Return (x, y) of the center of cell containing provided text 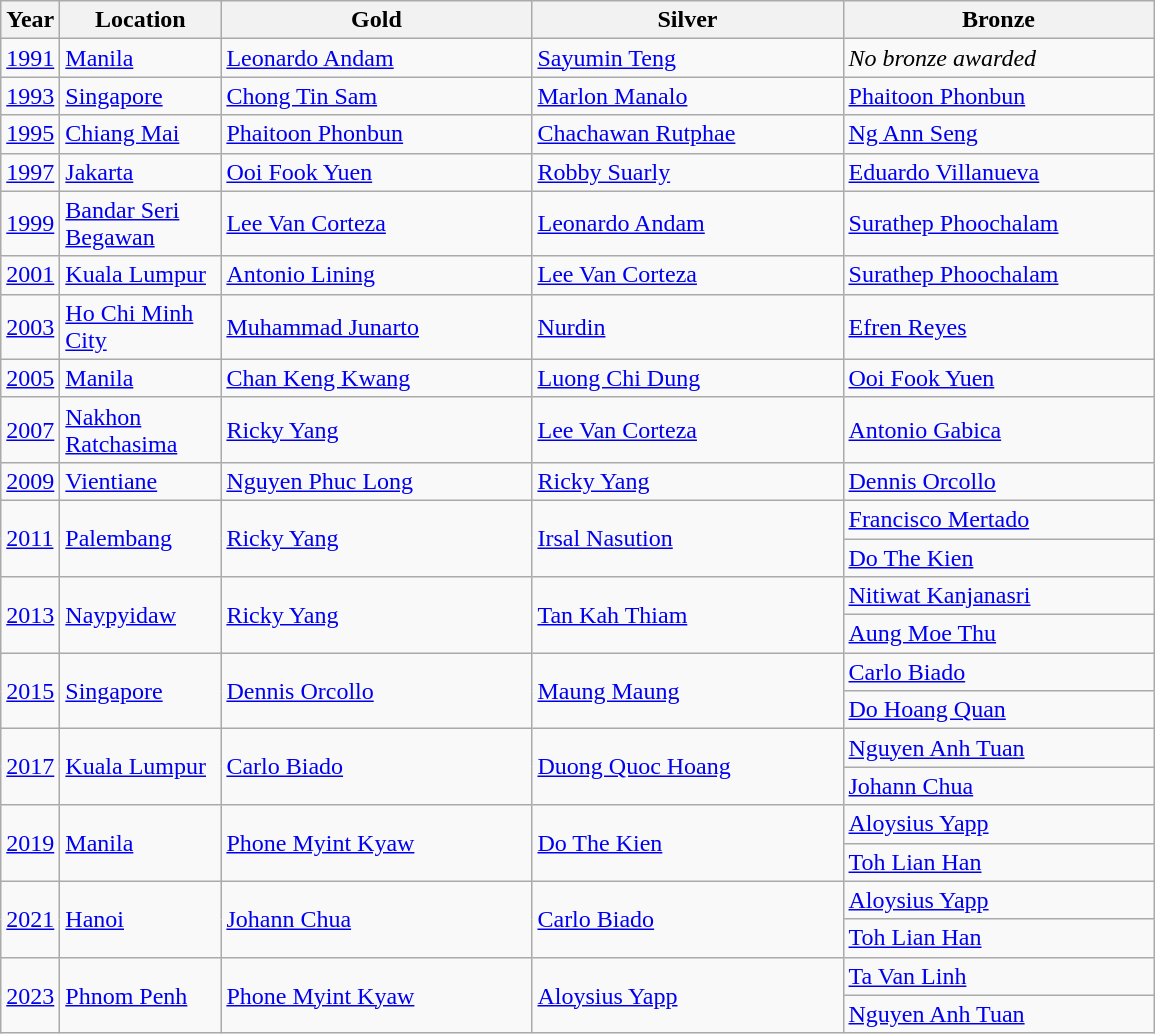
Chiang Mai (140, 134)
2021 (30, 919)
Do Hoang Quan (998, 710)
Sayumin Teng (688, 58)
Ng Ann Seng (998, 134)
1999 (30, 224)
Nguyen Phuc Long (376, 481)
Irsal Nasution (688, 538)
Nitiwat Kanjanasri (998, 596)
Bronze (998, 20)
2023 (30, 995)
Palembang (140, 538)
Vientiane (140, 481)
Maung Maung (688, 691)
Phnom Penh (140, 995)
Year (30, 20)
Nakhon Ratchasima (140, 430)
Naypyidaw (140, 615)
Gold (376, 20)
Bandar Seri Begawan (140, 224)
Silver (688, 20)
Eduardo Villanueva (998, 172)
1995 (30, 134)
Duong Quoc Hoang (688, 767)
Marlon Manalo (688, 96)
2015 (30, 691)
Chan Keng Kwang (376, 378)
Luong Chi Dung (688, 378)
Nurdin (688, 326)
2003 (30, 326)
1993 (30, 96)
Robby Suarly (688, 172)
Francisco Mertado (998, 519)
2019 (30, 843)
Antonio Gabica (998, 430)
Chachawan Rutphae (688, 134)
Tan Kah Thiam (688, 615)
Efren Reyes (998, 326)
No bronze awarded (998, 58)
Chong Tin Sam (376, 96)
Ta Van Linh (998, 976)
2017 (30, 767)
Antonio Lining (376, 275)
Aung Moe Thu (998, 634)
2009 (30, 481)
1991 (30, 58)
Jakarta (140, 172)
Muhammad Junarto (376, 326)
Ho Chi Minh City (140, 326)
2007 (30, 430)
2011 (30, 538)
1997 (30, 172)
Hanoi (140, 919)
2001 (30, 275)
Location (140, 20)
2005 (30, 378)
2013 (30, 615)
